Output the [x, y] coordinate of the center of the cell containing the given text.  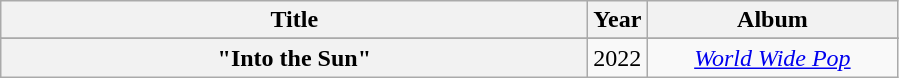
World Wide Pop [772, 58]
Title [294, 20]
Album [772, 20]
Year [618, 20]
2022 [618, 58]
"Into the Sun" [294, 58]
